Output the (x, y) coordinate of the center of the cell containing the given text.  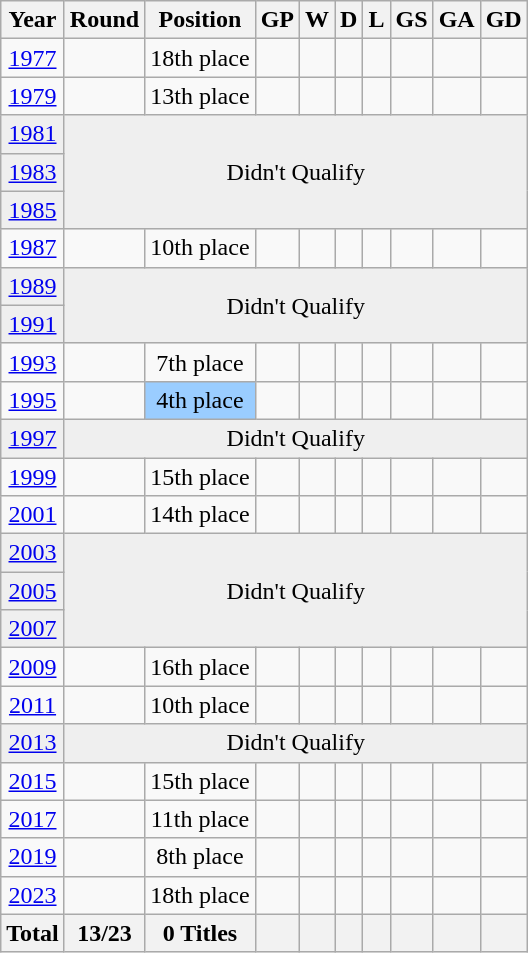
13th place (200, 96)
2003 (33, 553)
0 Titles (200, 933)
Year (33, 20)
GA (456, 20)
GS (412, 20)
D (349, 20)
1987 (33, 248)
1979 (33, 96)
1993 (33, 362)
2019 (33, 857)
1995 (33, 400)
7th place (200, 362)
2007 (33, 629)
4th place (200, 400)
1981 (33, 134)
2001 (33, 515)
16th place (200, 667)
GD (504, 20)
14th place (200, 515)
1983 (33, 172)
2011 (33, 705)
2013 (33, 743)
11th place (200, 819)
1997 (33, 438)
2009 (33, 667)
Position (200, 20)
2023 (33, 895)
2015 (33, 781)
1985 (33, 210)
Round (104, 20)
1977 (33, 58)
1989 (33, 286)
1991 (33, 324)
W (316, 20)
2005 (33, 591)
8th place (200, 857)
Total (33, 933)
13/23 (104, 933)
GP (277, 20)
2017 (33, 819)
1999 (33, 477)
L (376, 20)
